Determine the (x, y) coordinate at the center of the cell enclosing the given text.  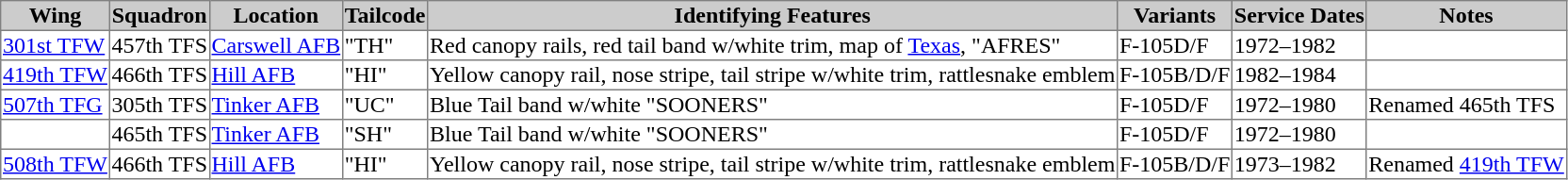
Renamed 465th TFS (1466, 105)
Notes (1466, 16)
Red canopy rails, red tail band w/white trim, map of Texas, "AFRES" (773, 45)
Service Dates (1299, 16)
Variants (1175, 16)
305th TFS (159, 105)
"UC" (384, 105)
Identifying Features (773, 16)
1973–1982 (1299, 164)
Squadron (159, 16)
1972–1982 (1299, 45)
Tailcode (384, 16)
Wing (55, 16)
Location (275, 16)
457th TFS (159, 45)
"TH" (384, 45)
507th TFG (55, 105)
419th TFW (55, 75)
"SH" (384, 135)
465th TFS (159, 135)
Carswell AFB (275, 45)
Renamed 419th TFW (1466, 164)
301st TFW (55, 45)
1982–1984 (1299, 75)
508th TFW (55, 164)
